For the text-containing cell, return its midpoint in (X, Y) coordinate format. 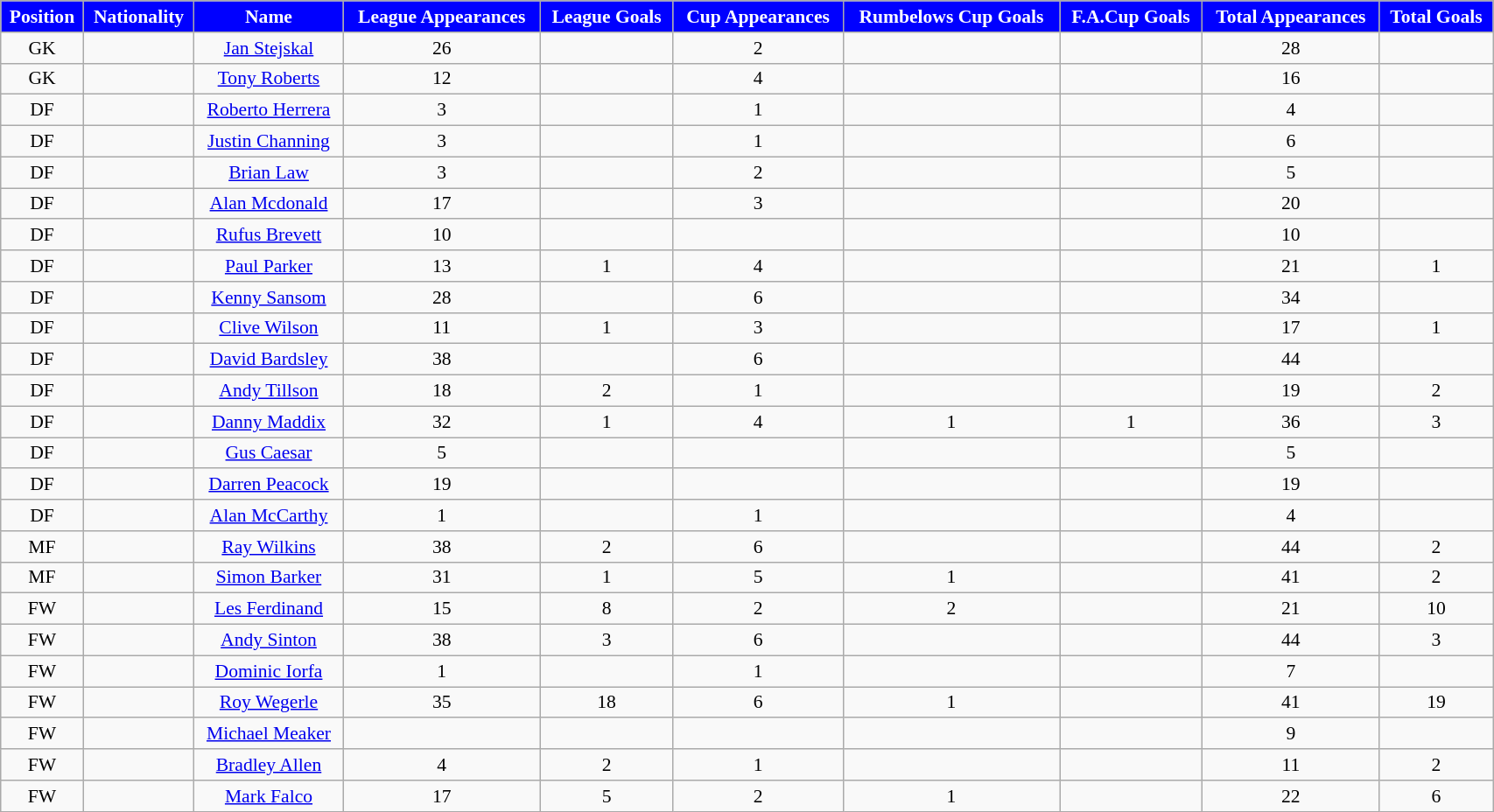
Andy Tillson (269, 391)
16 (1290, 79)
Kenny Sansom (269, 297)
35 (441, 703)
Dominic Iorfa (269, 671)
Total Appearances (1290, 17)
Jan Stejskal (269, 48)
22 (1290, 796)
32 (441, 422)
Ray Wilkins (269, 547)
26 (441, 48)
9 (1290, 734)
20 (1290, 204)
Roberto Herrera (269, 110)
Simon Barker (269, 577)
Justin Channing (269, 142)
Alan Mcdonald (269, 204)
Roy Wegerle (269, 703)
13 (441, 266)
Rumbelows Cup Goals (950, 17)
Danny Maddix (269, 422)
Gus Caesar (269, 453)
Position (42, 17)
Name (269, 17)
Andy Sinton (269, 640)
Rufus Brevett (269, 235)
League Goals (607, 17)
Les Ferdinand (269, 609)
Brian Law (269, 172)
Total Goals (1435, 17)
12 (441, 79)
Nationality (138, 17)
36 (1290, 422)
Cup Appearances (758, 17)
Bradley Allen (269, 765)
F.A.Cup Goals (1131, 17)
Tony Roberts (269, 79)
Clive Wilson (269, 328)
8 (607, 609)
Alan McCarthy (269, 515)
34 (1290, 297)
Darren Peacock (269, 485)
7 (1290, 671)
31 (441, 577)
Paul Parker (269, 266)
15 (441, 609)
League Appearances (441, 17)
Mark Falco (269, 796)
David Bardsley (269, 360)
Michael Meaker (269, 734)
